Identify which cell holds the provided text, then report its (X, Y) central coordinate. 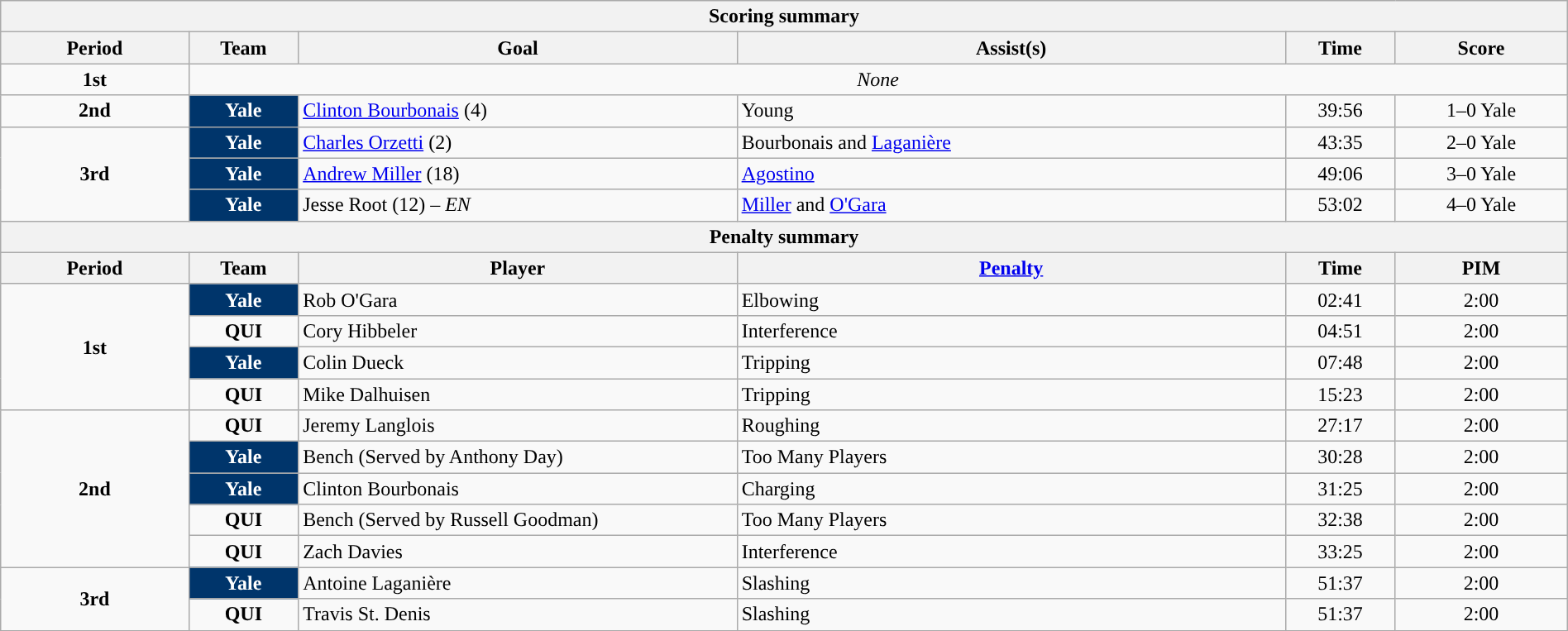
Cory Hibbeler (518, 331)
Goal (518, 48)
Mike Dalhuisen (518, 394)
07:48 (1340, 362)
Penalty summary (784, 237)
Rob O'Gara (518, 299)
Scoring summary (784, 17)
1–0 Yale (1481, 111)
Elbowing (1011, 299)
Agostino (1011, 174)
Miller and O'Gara (1011, 205)
Score (1481, 48)
Zach Davies (518, 552)
2–0 Yale (1481, 142)
39:56 (1340, 111)
Roughing (1011, 426)
Bench (Served by Anthony Day) (518, 457)
Clinton Bourbonais (518, 489)
Young (1011, 111)
32:38 (1340, 520)
Jeremy Langlois (518, 426)
30:28 (1340, 457)
43:35 (1340, 142)
PIM (1481, 268)
Antoine Laganière (518, 583)
33:25 (1340, 552)
27:17 (1340, 426)
Bourbonais and Laganière (1011, 142)
4–0 Yale (1481, 205)
15:23 (1340, 394)
Jesse Root (12) – EN (518, 205)
Bench (Served by Russell Goodman) (518, 520)
02:41 (1340, 299)
31:25 (1340, 489)
04:51 (1340, 331)
Clinton Bourbonais (4) (518, 111)
49:06 (1340, 174)
Charging (1011, 489)
Assist(s) (1011, 48)
Player (518, 268)
53:02 (1340, 205)
Penalty (1011, 268)
Travis St. Denis (518, 614)
Andrew Miller (18) (518, 174)
3–0 Yale (1481, 174)
Charles Orzetti (2) (518, 142)
None (878, 79)
Colin Dueck (518, 362)
